Capture the cell that displays the provided text and extract its [x, y] central coordinate. 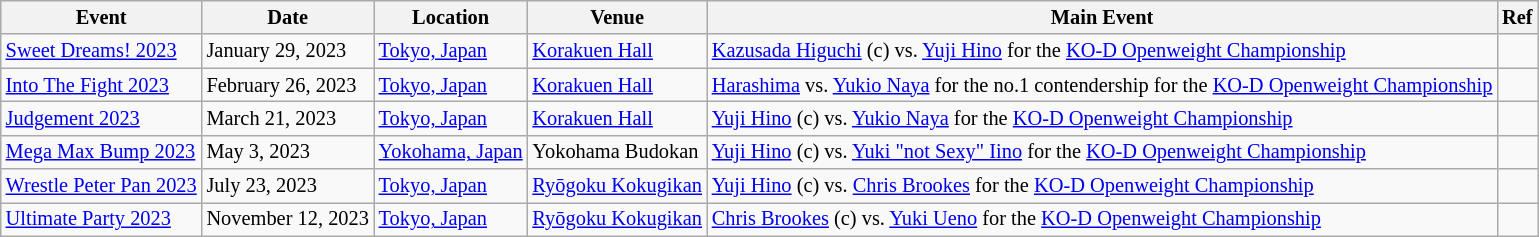
February 26, 2023 [288, 85]
Event [102, 17]
Yuji Hino (c) vs. Chris Brookes for the KO-D Openweight Championship [1102, 186]
Judgement 2023 [102, 118]
Into The Fight 2023 [102, 85]
Yokohama, Japan [451, 152]
May 3, 2023 [288, 152]
January 29, 2023 [288, 51]
July 23, 2023 [288, 186]
Yuji Hino (c) vs. Yukio Naya for the KO-D Openweight Championship [1102, 118]
Chris Brookes (c) vs. Yuki Ueno for the KO-D Openweight Championship [1102, 219]
Harashima vs. Yukio Naya for the no.1 contendership for the KO-D Openweight Championship [1102, 85]
Yokohama Budokan [616, 152]
Ref [1517, 17]
November 12, 2023 [288, 219]
Kazusada Higuchi (c) vs. Yuji Hino for the KO-D Openweight Championship [1102, 51]
Venue [616, 17]
Ultimate Party 2023 [102, 219]
Sweet Dreams! 2023 [102, 51]
Wrestle Peter Pan 2023 [102, 186]
Location [451, 17]
March 21, 2023 [288, 118]
Mega Max Bump 2023 [102, 152]
Date [288, 17]
Yuji Hino (c) vs. Yuki "not Sexy" Iino for the KO-D Openweight Championship [1102, 152]
Main Event [1102, 17]
